Pinpoint the cell where the given text exists, returning its [X, Y] midpoint coordinate. 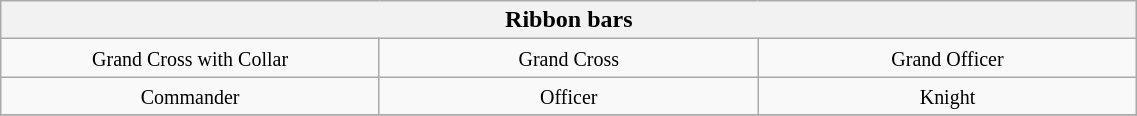
Grand Cross [568, 58]
Grand Officer [948, 58]
Ribbon bars [569, 20]
Officer [568, 96]
Commander [190, 96]
Knight [948, 96]
Grand Cross with Collar [190, 58]
